Scan for the cell matching the given text and deliver its [x, y] coordinate at center. 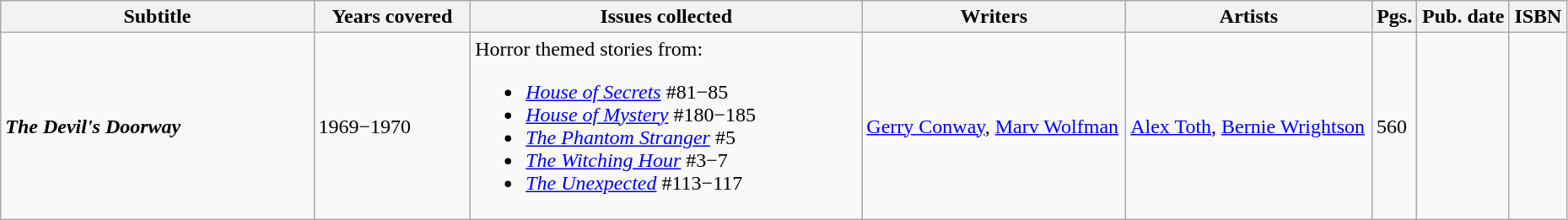
ISBN [1538, 17]
Issues collected [666, 17]
Pub. date [1463, 17]
Subtitle [157, 17]
Artists [1249, 17]
Alex Toth, Bernie Wrightson [1249, 126]
560 [1394, 126]
1969−1970 [392, 126]
Pgs. [1394, 17]
Gerry Conway, Marv Wolfman [994, 126]
The Devil's Doorway [157, 126]
Horror themed stories from:House of Secrets #81−85House of Mystery #180−185The Phantom Stranger #5The Witching Hour #3−7The Unexpected #113−117 [666, 126]
Years covered [392, 17]
Writers [994, 17]
